Pinpoint the cell where the given text exists, returning its (x, y) midpoint coordinate. 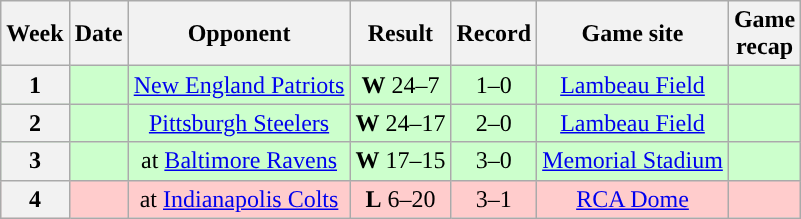
Opponent (239, 34)
Memorial Stadium (633, 161)
3–1 (494, 199)
New England Patriots (239, 85)
at Indianapolis Colts (239, 199)
L 6–20 (400, 199)
Record (494, 34)
Gamerecap (764, 34)
3 (35, 161)
W 24–17 (400, 123)
W 17–15 (400, 161)
W 24–7 (400, 85)
Pittsburgh Steelers (239, 123)
Week (35, 34)
Date (98, 34)
at Baltimore Ravens (239, 161)
RCA Dome (633, 199)
3–0 (494, 161)
1–0 (494, 85)
Game site (633, 34)
4 (35, 199)
2–0 (494, 123)
2 (35, 123)
Result (400, 34)
1 (35, 85)
